Pinpoint the cell where the given text exists, returning its (X, Y) midpoint coordinate. 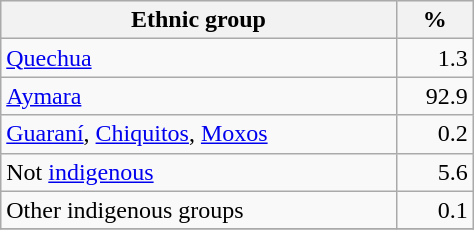
Quechua (198, 58)
0.2 (434, 134)
Aymara (198, 96)
Ethnic group (198, 20)
Guaraní, Chiquitos, Moxos (198, 134)
92.9 (434, 96)
Other indigenous groups (198, 210)
% (434, 20)
5.6 (434, 172)
Not indigenous (198, 172)
0.1 (434, 210)
1.3 (434, 58)
